Locate the cell with the specified text and output its [x, y] center coordinate. 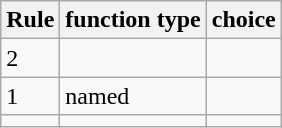
1 [30, 96]
choice [244, 20]
named [133, 96]
function type [133, 20]
2 [30, 58]
Rule [30, 20]
